Return [x, y] of the center of cell containing provided text 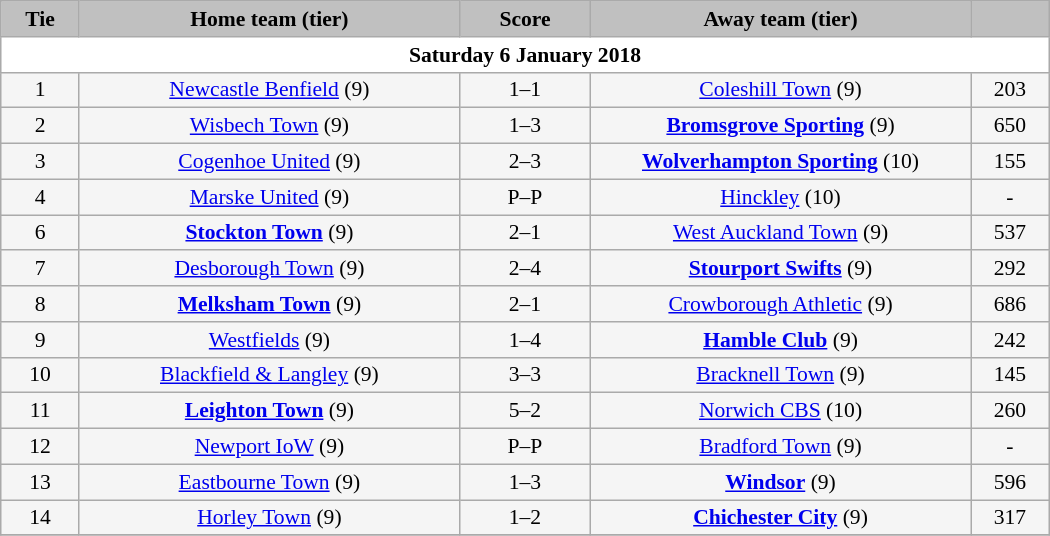
260 [1010, 411]
Stourport Swifts (9) [781, 269]
1–4 [524, 340]
Score [524, 19]
145 [1010, 375]
Saturday 6 January 2018 [525, 55]
Melksham Town (9) [269, 304]
Eastbourne Town (9) [269, 482]
9 [40, 340]
Marske United (9) [269, 197]
Bracknell Town (9) [781, 375]
Newcastle Benfield (9) [269, 90]
2 [40, 126]
Cogenhoe United (9) [269, 162]
Coleshill Town (9) [781, 90]
3 [40, 162]
203 [1010, 90]
Chichester City (9) [781, 518]
Tie [40, 19]
317 [1010, 518]
8 [40, 304]
Bromsgrove Sporting (9) [781, 126]
12 [40, 447]
13 [40, 482]
Horley Town (9) [269, 518]
11 [40, 411]
155 [1010, 162]
537 [1010, 233]
242 [1010, 340]
5–2 [524, 411]
Hinckley (10) [781, 197]
2–4 [524, 269]
1–1 [524, 90]
292 [1010, 269]
10 [40, 375]
Leighton Town (9) [269, 411]
596 [1010, 482]
Newport IoW (9) [269, 447]
Bradford Town (9) [781, 447]
Wisbech Town (9) [269, 126]
Crowborough Athletic (9) [781, 304]
2–3 [524, 162]
Home team (tier) [269, 19]
3–3 [524, 375]
Blackfield & Langley (9) [269, 375]
1 [40, 90]
Away team (tier) [781, 19]
West Auckland Town (9) [781, 233]
Windsor (9) [781, 482]
6 [40, 233]
Desborough Town (9) [269, 269]
7 [40, 269]
4 [40, 197]
Wolverhampton Sporting (10) [781, 162]
Norwich CBS (10) [781, 411]
Stockton Town (9) [269, 233]
1–2 [524, 518]
650 [1010, 126]
Hamble Club (9) [781, 340]
Westfields (9) [269, 340]
686 [1010, 304]
14 [40, 518]
